Locate the cell with the specified text and output its [x, y] center coordinate. 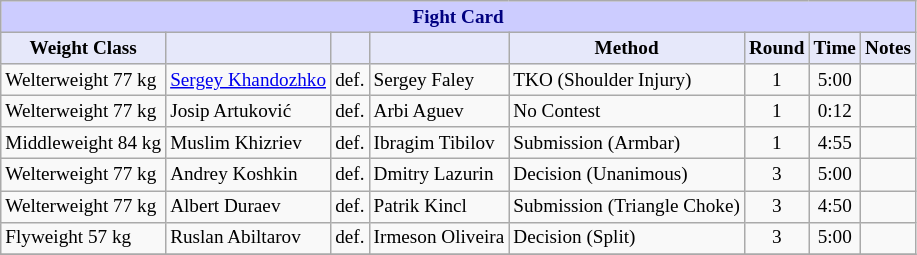
Arbi Aguev [439, 111]
Decision (Unanimous) [627, 175]
TKO (Shoulder Injury) [627, 80]
Patrik Kincl [439, 206]
Ibragim Tibilov [439, 143]
Fight Card [458, 17]
Submission (Triangle Choke) [627, 206]
Decision (Split) [627, 238]
Middleweight 84 kg [84, 143]
Albert Duraev [248, 206]
0:12 [834, 111]
Andrey Koshkin [248, 175]
4:50 [834, 206]
Josip Artuković [248, 111]
Ruslan Abiltarov [248, 238]
Irmeson Oliveira [439, 238]
Sergey Faley [439, 80]
Dmitry Lazurin [439, 175]
Time [834, 48]
Weight Class [84, 48]
Method [627, 48]
Round [776, 48]
Muslim Khizriev [248, 143]
Submission (Armbar) [627, 143]
Notes [888, 48]
Flyweight 57 kg [84, 238]
Sergey Khandozhko [248, 80]
No Contest [627, 111]
4:55 [834, 143]
